Determine the [X, Y] coordinate at the center of the cell enclosing the given text.  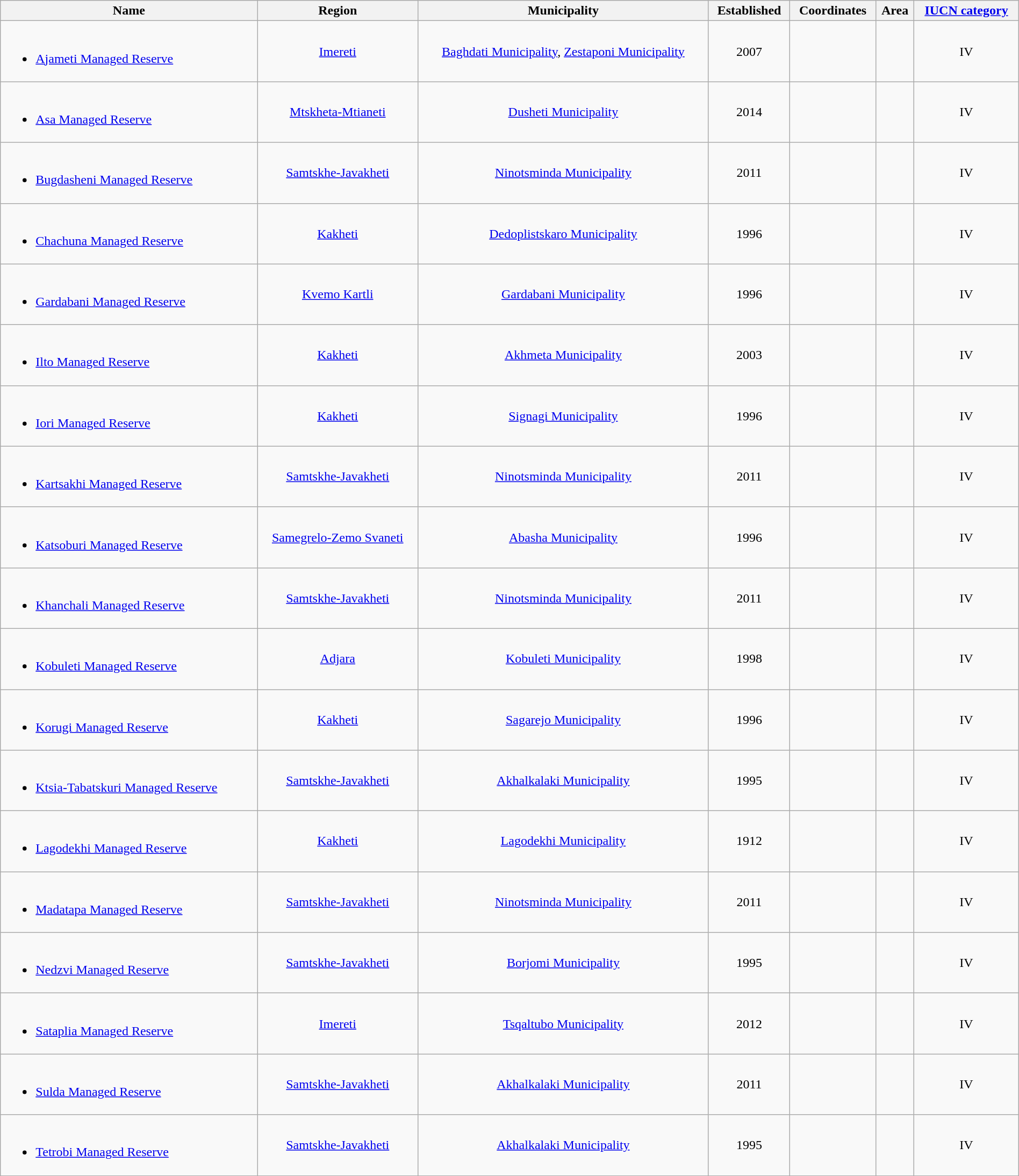
2014 [749, 112]
Established [749, 11]
Municipality [563, 11]
Asa Managed Reserve [129, 112]
Lagodekhi Managed Reserve [129, 842]
Ilto Managed Reserve [129, 355]
2003 [749, 355]
Sulda Managed Reserve [129, 1085]
Kvemo Kartli [338, 295]
Samegrelo-Zemo Svaneti [338, 537]
Gardabani Managed Reserve [129, 295]
Name [129, 11]
Adjara [338, 659]
1912 [749, 842]
Korugi Managed Reserve [129, 719]
Kobuleti Managed Reserve [129, 659]
Kartsakhi Managed Reserve [129, 476]
IUCN category [966, 11]
Katsoburi Managed Reserve [129, 537]
Ktsia-Tabatskuri Managed Reserve [129, 780]
Coordinates [833, 11]
Kobuleti Municipality [563, 659]
Region [338, 11]
Area [895, 11]
Iori Managed Reserve [129, 416]
Signagi Municipality [563, 416]
Khanchali Managed Reserve [129, 598]
Dedoplistskaro Municipality [563, 233]
Akhmeta Municipality [563, 355]
2012 [749, 1023]
Chachuna Managed Reserve [129, 233]
2007 [749, 52]
Mtskheta-Mtianeti [338, 112]
Tsqaltubo Municipality [563, 1023]
Madatapa Managed Reserve [129, 902]
Sataplia Managed Reserve [129, 1023]
Tetrobi Managed Reserve [129, 1145]
Gardabani Municipality [563, 295]
Sagarejo Municipality [563, 719]
1998 [749, 659]
Ajameti Managed Reserve [129, 52]
Baghdati Municipality, Zestaponi Municipality [563, 52]
Bugdasheni Managed Reserve [129, 173]
Dusheti Municipality [563, 112]
Nedzvi Managed Reserve [129, 963]
Lagodekhi Municipality [563, 842]
Borjomi Municipality [563, 963]
Abasha Municipality [563, 537]
